Determine the [x, y] coordinate at the center of the cell enclosing the given text.  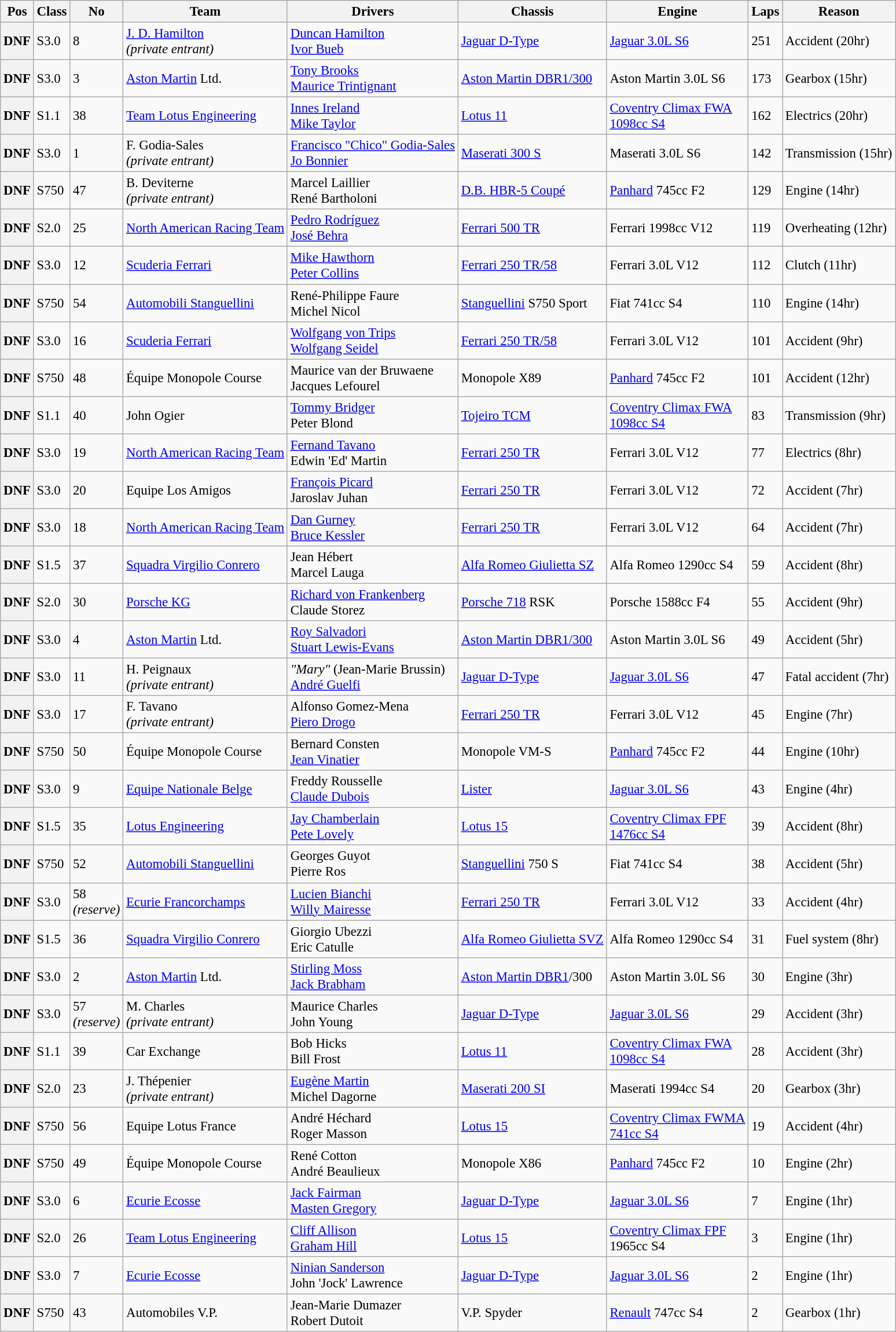
Jean-Marie Dumazer Robert Dutoit [373, 1313]
Gearbox (15hr) [839, 79]
No [97, 12]
4 [97, 639]
Transmission (9hr) [839, 415]
Ecurie Francorchamps [205, 901]
Engine (10hr) [839, 752]
173 [765, 79]
B. Deviterne(private entrant) [205, 191]
Equipe Nationale Belge [205, 789]
Jay Chamberlain Pete Lovely [373, 827]
M. Charles(private entrant) [205, 1013]
Transmission (15hr) [839, 153]
54 [97, 303]
162 [765, 116]
45 [765, 715]
H. Peignaux(private entrant) [205, 678]
56 [97, 1126]
Porsche KG [205, 602]
Stirling Moss Jack Brabham [373, 976]
Coventry Climax FPF1476cc S4 [677, 827]
31 [765, 939]
Engine (3hr) [839, 976]
Duncan Hamilton Ivor Bueb [373, 42]
6 [97, 1201]
Tony Brooks Maurice Trintignant [373, 79]
112 [765, 265]
Electrics (8hr) [839, 453]
Fuel system (8hr) [839, 939]
François Picard Jaroslav Juhan [373, 490]
V.P. Spyder [533, 1313]
Monopole X86 [533, 1163]
Monopole X89 [533, 378]
Renault 747cc S4 [677, 1313]
Gearbox (3hr) [839, 1089]
Jack Fairman Masten Gregory [373, 1201]
F. Tavano(private entrant) [205, 715]
Engine [677, 12]
58(reserve) [97, 901]
Maserati 300 S [533, 153]
Tommy Bridger Peter Blond [373, 415]
F. Godia-Sales(private entrant) [205, 153]
36 [97, 939]
37 [97, 565]
Clutch (11hr) [839, 265]
Ferrari 500 TR [533, 228]
18 [97, 527]
Porsche 1588cc F4 [677, 602]
Accident (20hr) [839, 42]
Coventry Climax FPF1965cc S4 [677, 1238]
Jean Hébert Marcel Lauga [373, 565]
35 [97, 827]
Pos [17, 12]
Gearbox (1hr) [839, 1313]
52 [97, 864]
Alfa Romeo Giulietta SVZ [533, 939]
John Ogier [205, 415]
8 [97, 42]
Bob Hicks Bill Frost [373, 1052]
Equipe Los Amigos [205, 490]
Maurice van der Bruwaene Jacques Lefourel [373, 378]
René-Philippe Faure Michel Nicol [373, 303]
50 [97, 752]
44 [765, 752]
Overheating (12hr) [839, 228]
26 [97, 1238]
Pedro Rodríguez José Behra [373, 228]
Lister [533, 789]
Lotus Engineering [205, 827]
Car Exchange [205, 1052]
16 [97, 341]
40 [97, 415]
Mike Hawthorn Peter Collins [373, 265]
Freddy Rousselle Claude Dubois [373, 789]
119 [765, 228]
29 [765, 1013]
Tojeiro TCM [533, 415]
25 [97, 228]
Equipe Lotus France [205, 1126]
Monopole VM-S [533, 752]
57(reserve) [97, 1013]
René CottonAndré Beaulieux [373, 1163]
Ninian Sanderson John 'Jock' Lawrence [373, 1275]
Maurice Charles John Young [373, 1013]
59 [765, 565]
Reason [839, 12]
129 [765, 191]
Alfonso Gomez-Mena Piero Drogo [373, 715]
Stanguellini S750 Sport [533, 303]
Giorgio Ubezzi Eric Catulle [373, 939]
11 [97, 678]
Marcel Laillier René Bartholoni [373, 191]
48 [97, 378]
Georges Guyot Pierre Ros [373, 864]
Lucien Bianchi Willy Mairesse [373, 901]
"Mary" (Jean-Marie Brussin) André Guelfi [373, 678]
Coventry Climax FWMA741cc S4 [677, 1126]
Maserati 1994cc S4 [677, 1089]
Fatal accident (7hr) [839, 678]
Engine (7hr) [839, 715]
Accident (12hr) [839, 378]
Team [205, 12]
1 [97, 153]
Automobiles V.P. [205, 1313]
Bernard Consten Jean Vinatier [373, 752]
Class [52, 12]
Wolfgang von Trips Wolfgang Seidel [373, 341]
77 [765, 453]
Maserati 3.0L S6 [677, 153]
10 [765, 1163]
Stanguellini 750 S [533, 864]
D.B. HBR-5 Coupé [533, 191]
142 [765, 153]
55 [765, 602]
Ferrari 1998cc V12 [677, 228]
J. Thépenier(private entrant) [205, 1089]
Electrics (20hr) [839, 116]
Maserati 200 SI [533, 1089]
Richard von Frankenberg Claude Storez [373, 602]
Innes Ireland Mike Taylor [373, 116]
72 [765, 490]
83 [765, 415]
64 [765, 527]
Engine (2hr) [839, 1163]
28 [765, 1052]
17 [97, 715]
André Héchard Roger Masson [373, 1126]
110 [765, 303]
J. D. Hamilton(private entrant) [205, 42]
Alfa Romeo Giulietta SZ [533, 565]
251 [765, 42]
Cliff Allison Graham Hill [373, 1238]
Eugène Martin Michel Dagorne [373, 1089]
Laps [765, 12]
Chassis [533, 12]
Drivers [373, 12]
33 [765, 901]
Fernand Tavano Edwin 'Ed' Martin [373, 453]
Francisco "Chico" Godia-Sales Jo Bonnier [373, 153]
Roy Salvadori Stuart Lewis-Evans [373, 639]
Dan Gurney Bruce Kessler [373, 527]
Engine (4hr) [839, 789]
9 [97, 789]
12 [97, 265]
Porsche 718 RSK [533, 602]
23 [97, 1089]
